Return [x, y] of the center of cell containing provided text 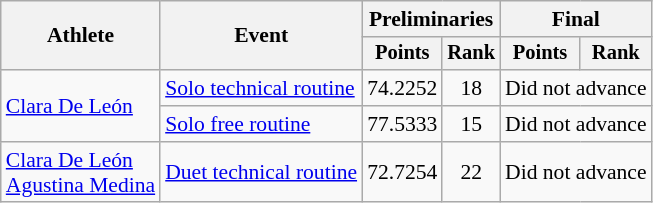
Duet technical routine [261, 172]
74.2252 [402, 88]
Preliminaries [431, 19]
Clara De León [80, 106]
Clara De LeónAgustina Medina [80, 172]
77.5333 [402, 124]
22 [471, 172]
Athlete [80, 36]
Final [576, 19]
Solo technical routine [261, 88]
15 [471, 124]
Event [261, 36]
72.7254 [402, 172]
18 [471, 88]
Solo free routine [261, 124]
